Output the [x, y] coordinate of the center of the cell containing the given text.  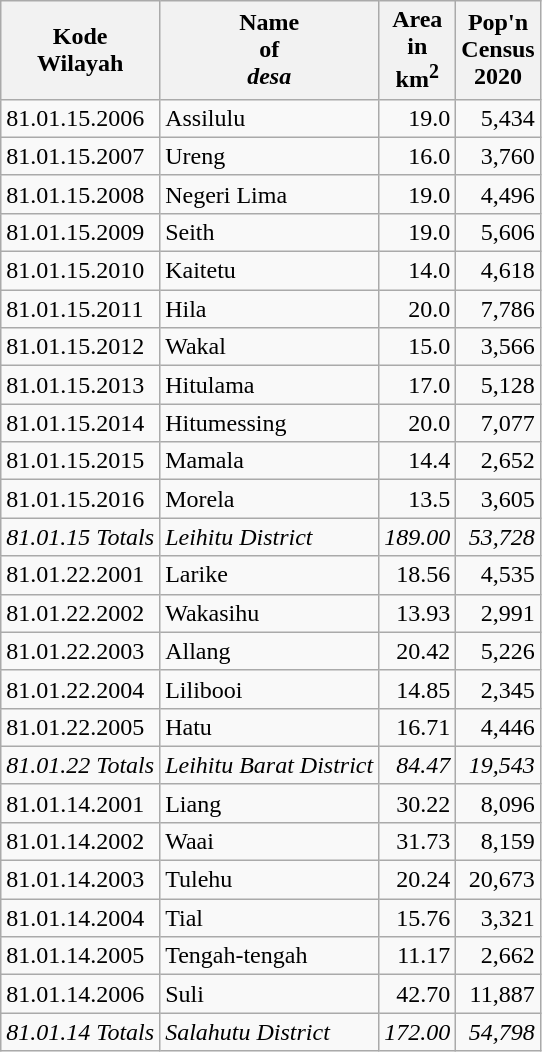
81.01.15.2016 [80, 499]
81.01.14.2006 [80, 994]
81.01.14.2005 [80, 956]
5,606 [498, 232]
84.47 [418, 765]
16.0 [418, 156]
16.71 [418, 727]
Liang [270, 803]
81.01.22.2005 [80, 727]
14.0 [418, 271]
Hatu [270, 727]
13.5 [418, 499]
2,991 [498, 613]
4,535 [498, 575]
20,673 [498, 880]
81.01.15 Totals [80, 537]
Tulehu [270, 880]
81.01.15.2007 [80, 156]
Negeri Lima [270, 194]
81.01.22 Totals [80, 765]
Waai [270, 841]
3,605 [498, 499]
53,728 [498, 537]
81.01.15.2009 [80, 232]
8,159 [498, 841]
11,887 [498, 994]
Kaitetu [270, 271]
5,226 [498, 651]
Assilulu [270, 118]
4,496 [498, 194]
81.01.15.2013 [80, 385]
42.70 [418, 994]
11.17 [418, 956]
3,760 [498, 156]
Nameofdesa [270, 50]
81.01.14.2002 [80, 841]
20.24 [418, 880]
2,345 [498, 689]
81.01.22.2002 [80, 613]
14.4 [418, 461]
81.01.14.2001 [80, 803]
2,662 [498, 956]
7,077 [498, 423]
13.93 [418, 613]
81.01.15.2015 [80, 461]
81.01.14.2004 [80, 918]
81.01.15.2012 [80, 347]
81.01.15.2014 [80, 423]
81.01.15.2008 [80, 194]
31.73 [418, 841]
189.00 [418, 537]
15.0 [418, 347]
8,096 [498, 803]
7,786 [498, 309]
Seith [270, 232]
18.56 [418, 575]
3,566 [498, 347]
14.85 [418, 689]
5,128 [498, 385]
Ureng [270, 156]
30.22 [418, 803]
17.0 [418, 385]
Wakal [270, 347]
Suli [270, 994]
3,321 [498, 918]
15.76 [418, 918]
5,434 [498, 118]
172.00 [418, 1032]
Hila [270, 309]
19,543 [498, 765]
2,652 [498, 461]
Tial [270, 918]
81.01.15.2006 [80, 118]
Lilibooi [270, 689]
81.01.22.2001 [80, 575]
81.01.15.2011 [80, 309]
4,618 [498, 271]
Leihitu Barat District [270, 765]
4,446 [498, 727]
Wakasihu [270, 613]
Tengah-tengah [270, 956]
20.42 [418, 651]
81.01.14 Totals [80, 1032]
Morela [270, 499]
Hitumessing [270, 423]
Mamala [270, 461]
Larike [270, 575]
Area inkm2 [418, 50]
Kode Wilayah [80, 50]
Leihitu District [270, 537]
Salahutu District [270, 1032]
81.01.15.2010 [80, 271]
Allang [270, 651]
81.01.14.2003 [80, 880]
54,798 [498, 1032]
81.01.22.2003 [80, 651]
Hitulama [270, 385]
81.01.22.2004 [80, 689]
Pop'nCensus2020 [498, 50]
